Return the [X, Y] coordinate for the center point of the cell that contains the specified text.  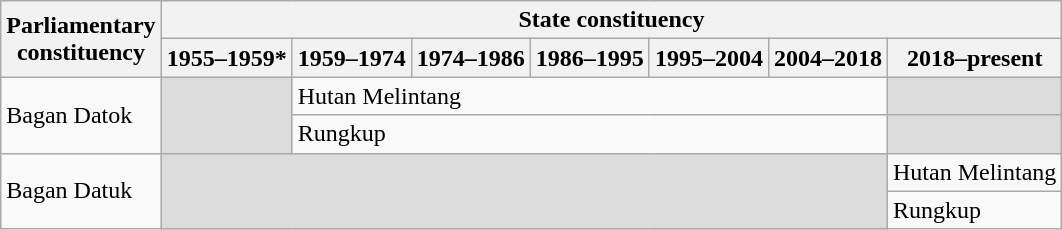
Bagan Datok [81, 115]
1959–1974 [352, 58]
1955–1959* [226, 58]
1995–2004 [708, 58]
2004–2018 [828, 58]
Bagan Datuk [81, 191]
1986–1995 [590, 58]
Parliamentaryconstituency [81, 39]
1974–1986 [470, 58]
State constituency [612, 20]
2018–present [974, 58]
